Return the [X, Y] coordinate for the center point of the cell that contains the specified text.  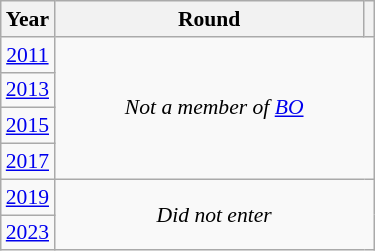
Not a member of BO [214, 108]
2015 [28, 126]
2023 [28, 233]
Did not enter [214, 214]
Round [209, 19]
2017 [28, 162]
Year [28, 19]
2019 [28, 197]
2013 [28, 90]
2011 [28, 55]
